For the text-containing cell, return its midpoint in [x, y] coordinate format. 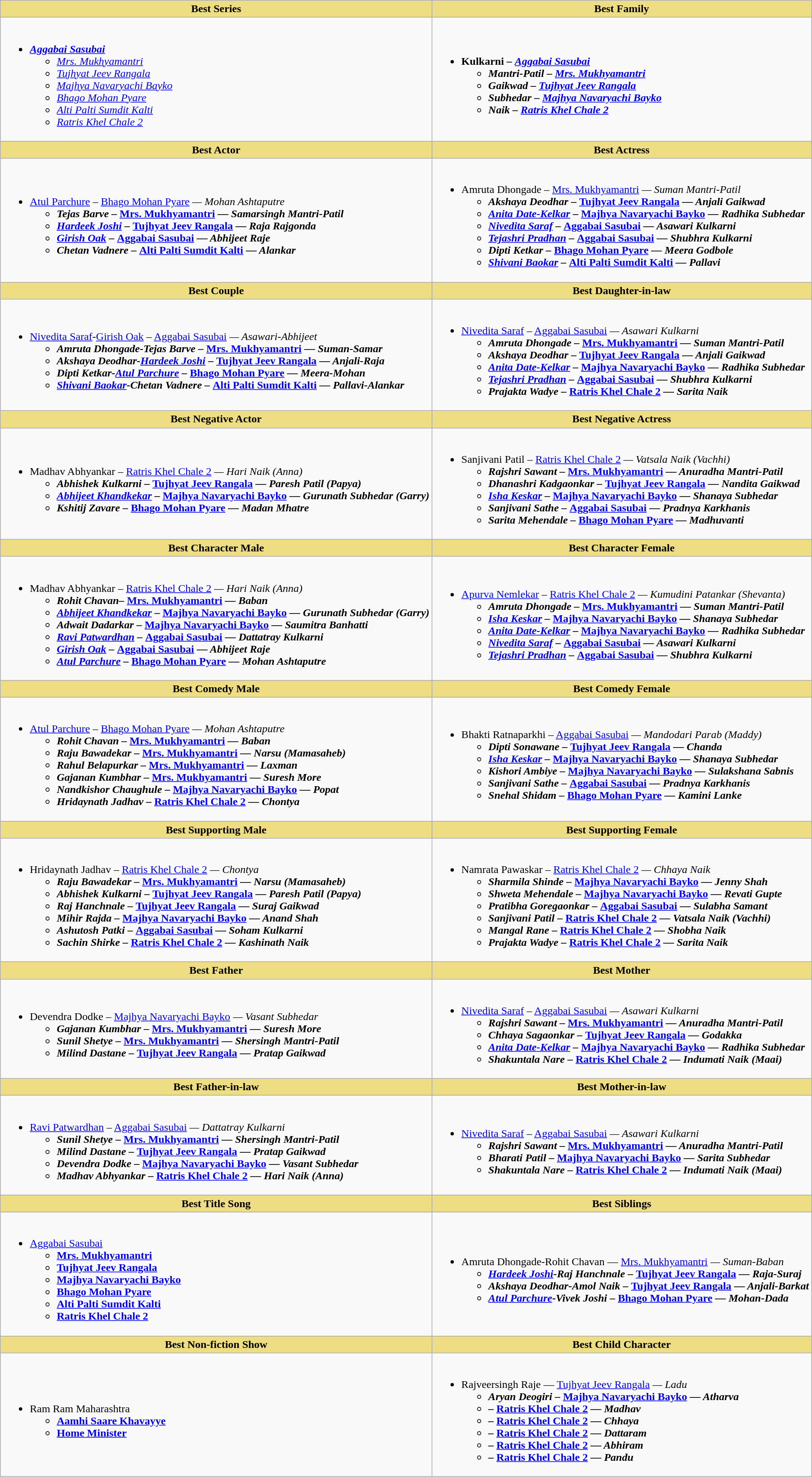
Best Daughter-in-law [622, 291]
Kulkarni – Aggabai SasubaiMantri-Patil – Mrs. MukhyamantriGaikwad – Tujhyat Jeev RangalaSubhedar – Majhya Navaryachi BaykoNaik – Ratris Khel Chale 2 [622, 79]
Best Actor [216, 150]
Best Negative Actress [622, 419]
Best Character Female [622, 548]
Best Comedy Male [216, 689]
Best Comedy Female [622, 689]
Best Supporting Female [622, 830]
Best Non-fiction Show [216, 1344]
Best Couple [216, 291]
Best Father-in-law [216, 1087]
Best Child Character [622, 1344]
Best Mother [622, 971]
Best Character Male [216, 548]
Best Actress [622, 150]
Best Siblings [622, 1204]
Ram Ram MaharashtraAamhi Saare KhavayyeHome Minister [216, 1415]
Best Family [622, 9]
Best Supporting Male [216, 830]
Best Mother-in-law [622, 1087]
Best Series [216, 9]
Best Father [216, 971]
Best Negative Actor [216, 419]
Best Title Song [216, 1204]
